Capture the cell that displays the provided text and extract its (X, Y) central coordinate. 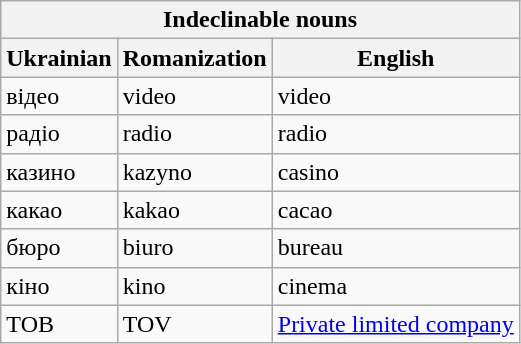
cacao (396, 210)
кіно (59, 286)
biuro (194, 248)
Private limited company (396, 324)
какао (59, 210)
casino (396, 172)
kakao (194, 210)
Indeclinable nouns (260, 20)
Romanization (194, 58)
kino (194, 286)
kazyno (194, 172)
bureau (396, 248)
казино (59, 172)
TOV (194, 324)
відео (59, 96)
бюро (59, 248)
Ukrainian (59, 58)
English (396, 58)
ТОВ (59, 324)
радіо (59, 134)
cinema (396, 286)
